Search for the cell housing the specified text and yield its (x, y) center coordinate. 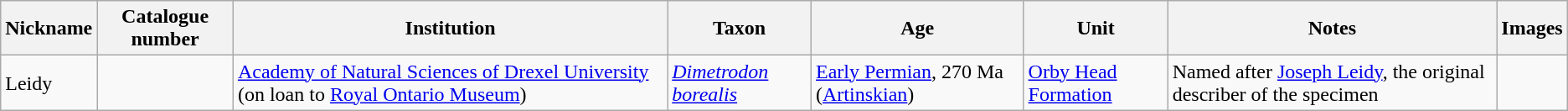
Orby Head Formation (1096, 82)
Images (1532, 29)
Unit (1096, 29)
Leidy (49, 82)
Nickname (49, 29)
Named after Joseph Leidy, the original describer of the specimen (1332, 82)
Institution (450, 29)
Taxon (740, 29)
Notes (1332, 29)
Academy of Natural Sciences of Drexel University (on loan to Royal Ontario Museum) (450, 82)
Early Permian, 270 Ma (Artinskian) (918, 82)
Dimetrodon borealis (740, 82)
Catalogue number (166, 29)
Age (918, 29)
